Extract the (X, Y) coordinate from the center of the cell holding the provided text.  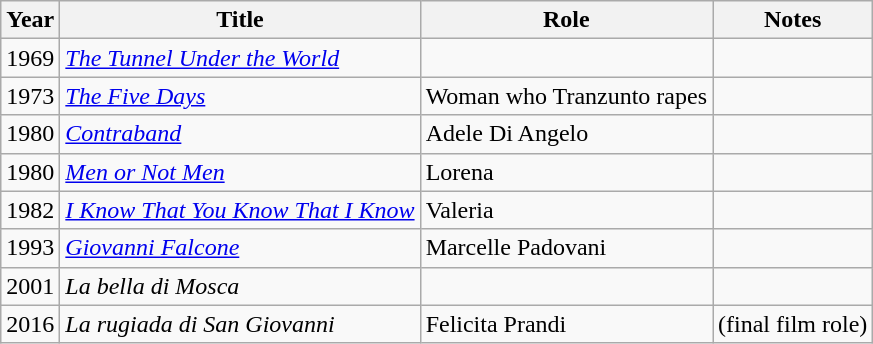
Giovanni Falcone (240, 248)
Adele Di Angelo (566, 134)
The Tunnel Under the World (240, 58)
Valeria (566, 210)
The Five Days (240, 96)
Contraband (240, 134)
Woman who Tranzunto rapes (566, 96)
La bella di Mosca (240, 286)
Lorena (566, 172)
Role (566, 20)
1982 (30, 210)
I Know That You Know That I Know (240, 210)
Notes (793, 20)
Marcelle Padovani (566, 248)
La rugiada di San Giovanni (240, 324)
Title (240, 20)
Year (30, 20)
2016 (30, 324)
Men or Not Men (240, 172)
(final film role) (793, 324)
Felicita Prandi (566, 324)
1969 (30, 58)
1993 (30, 248)
2001 (30, 286)
1973 (30, 96)
